Output the (x, y) coordinate of the center of the cell containing the given text.  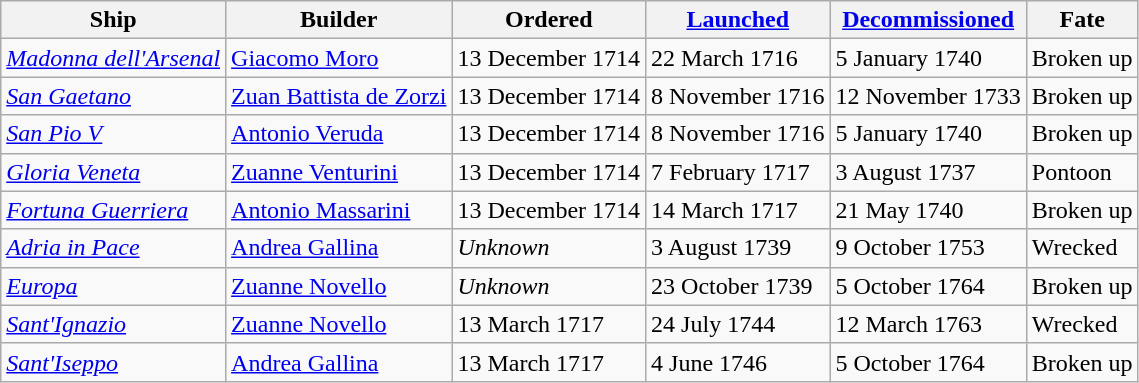
Ordered (549, 20)
3 August 1739 (738, 248)
21 May 1740 (928, 210)
Giacomo Moro (339, 58)
22 March 1716 (738, 58)
Fortuna Guerriera (114, 210)
3 August 1737 (928, 172)
Pontoon (1082, 172)
San Gaetano (114, 96)
Sant'Iseppo (114, 362)
Launched (738, 20)
Antonio Veruda (339, 134)
23 October 1739 (738, 286)
Sant'Ignazio (114, 324)
4 June 1746 (738, 362)
Europa (114, 286)
Antonio Massarini (339, 210)
Zuan Battista de Zorzi (339, 96)
24 July 1744 (738, 324)
Adria in Pace (114, 248)
Decommissioned (928, 20)
Ship (114, 20)
12 March 1763 (928, 324)
Madonna dell'Arsenal (114, 58)
14 March 1717 (738, 210)
9 October 1753 (928, 248)
Fate (1082, 20)
7 February 1717 (738, 172)
Zuanne Venturini (339, 172)
Gloria Veneta (114, 172)
San Pio V (114, 134)
Builder (339, 20)
12 November 1733 (928, 96)
